Output the [x, y] coordinate of the center of the cell containing the given text.  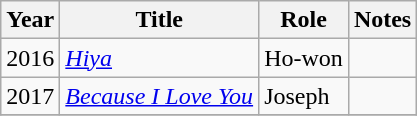
Hiya [160, 58]
Because I Love You [160, 96]
2016 [30, 58]
2017 [30, 96]
Year [30, 20]
Joseph [304, 96]
Role [304, 20]
Title [160, 20]
Notes [382, 20]
Ho-won [304, 58]
